Return (X, Y) of the center of cell containing provided text 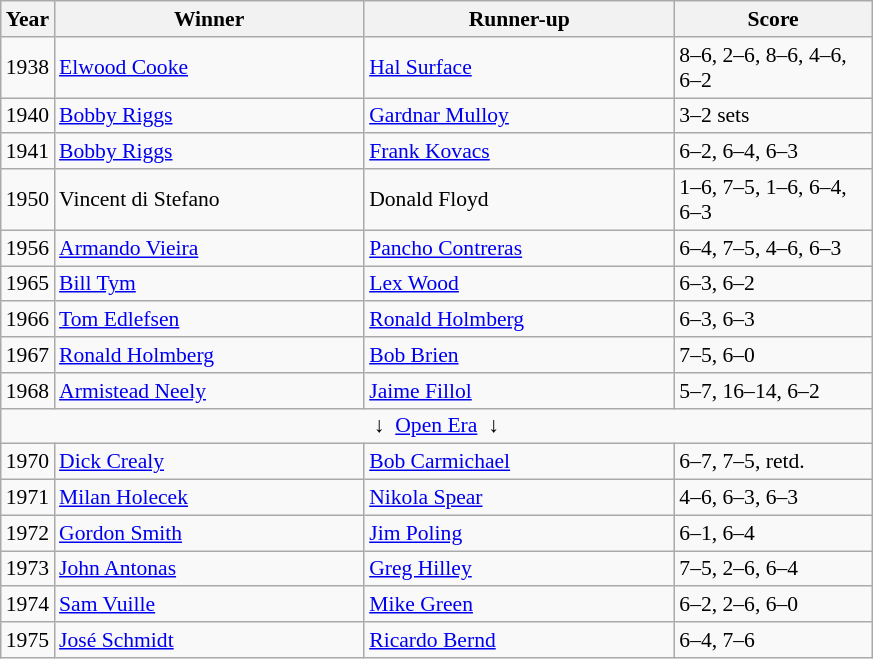
Bob Carmichael (519, 462)
7–5, 2–6, 6–4 (773, 569)
Elwood Cooke (209, 68)
Hal Surface (519, 68)
Donald Floyd (519, 200)
Tom Edlefsen (209, 320)
3–2 sets (773, 116)
Bob Brien (519, 355)
1950 (28, 200)
1968 (28, 391)
1941 (28, 152)
1956 (28, 248)
Sam Vuille (209, 605)
6–4, 7–6 (773, 640)
Lex Wood (519, 284)
Score (773, 19)
1971 (28, 498)
7–5, 6–0 (773, 355)
Armistead Neely (209, 391)
1938 (28, 68)
1940 (28, 116)
1973 (28, 569)
José Schmidt (209, 640)
6–1, 6–4 (773, 533)
6–2, 2–6, 6–0 (773, 605)
Nikola Spear (519, 498)
6–7, 7–5, retd. (773, 462)
6–2, 6–4, 6–3 (773, 152)
Gordon Smith (209, 533)
Year (28, 19)
Frank Kovacs (519, 152)
5–7, 16–14, 6–2 (773, 391)
Runner-up (519, 19)
Jim Poling (519, 533)
1967 (28, 355)
1965 (28, 284)
1975 (28, 640)
1966 (28, 320)
Vincent di Stefano (209, 200)
Mike Green (519, 605)
6–3, 6–2 (773, 284)
Gardnar Mulloy (519, 116)
Winner (209, 19)
1972 (28, 533)
4–6, 6–3, 6–3 (773, 498)
Dick Crealy (209, 462)
8–6, 2–6, 8–6, 4–6, 6–2 (773, 68)
1970 (28, 462)
Bill Tym (209, 284)
1–6, 7–5, 1–6, 6–4, 6–3 (773, 200)
6–3, 6–3 (773, 320)
Jaime Fillol (519, 391)
6–4, 7–5, 4–6, 6–3 (773, 248)
1974 (28, 605)
Greg Hilley (519, 569)
↓ Open Era ↓ (436, 426)
Pancho Contreras (519, 248)
Armando Vieira (209, 248)
Milan Holecek (209, 498)
Ricardo Bernd (519, 640)
John Antonas (209, 569)
